Return (x, y) of the center of cell containing provided text 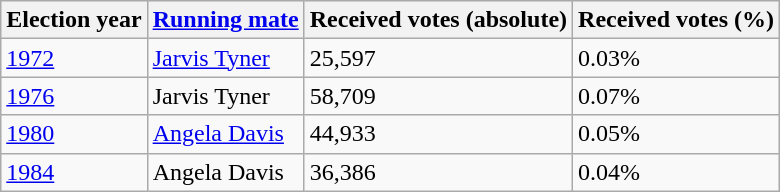
0.03% (676, 58)
Running mate (226, 20)
1976 (74, 96)
Received votes (%) (676, 20)
0.05% (676, 134)
1980 (74, 134)
Election year (74, 20)
44,933 (438, 134)
0.04% (676, 172)
58,709 (438, 96)
1984 (74, 172)
1972 (74, 58)
0.07% (676, 96)
25,597 (438, 58)
36,386 (438, 172)
Received votes (absolute) (438, 20)
